Output the [x, y] coordinate of the center of the cell containing the given text.  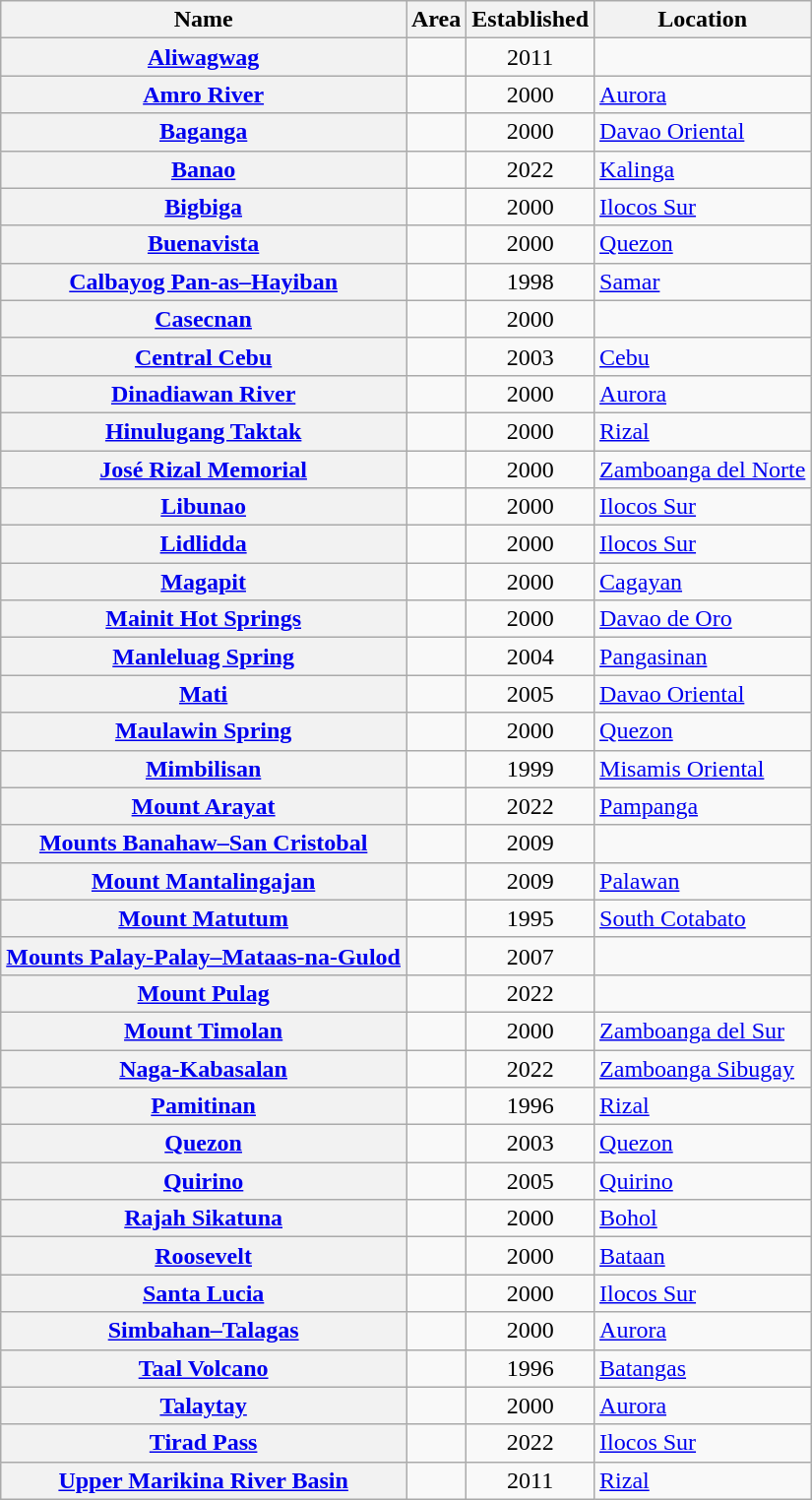
Talaytay [204, 1406]
Dinadiawan River [204, 394]
Upper Marikina River Basin [204, 1480]
Calbayog Pan-as–Hayiban [204, 281]
Area [435, 20]
Mimbilisan [204, 769]
Mount Mantalingajan [204, 881]
Zamboanga del Norte [703, 469]
José Rizal Memorial [204, 469]
Pangasinan [703, 656]
South Cotabato [703, 918]
Mounts Palay-Palay–Mataas-na-Gulod [204, 956]
Samar [703, 281]
Pampanga [703, 806]
Bohol [703, 1219]
Central Cebu [204, 356]
Zamboanga del Sur [703, 1031]
Magapit [204, 582]
Mounts Banahaw–San Cristobal [204, 844]
Cebu [703, 356]
Mount Pulag [204, 993]
2004 [531, 656]
Mainit Hot Springs [204, 619]
Roosevelt [204, 1256]
Simbahan–Talagas [204, 1331]
Established [531, 20]
Palawan [703, 881]
Banao [204, 169]
Tirad Pass [204, 1443]
Pamitinan [204, 1106]
Hinulugang Taktak [204, 431]
1999 [531, 769]
Rajah Sikatuna [204, 1219]
Naga-Kabasalan [204, 1068]
Amro River [204, 94]
Cagayan [703, 582]
Batangas [703, 1368]
Mati [204, 694]
Manleluag Spring [204, 656]
Baganga [204, 132]
1998 [531, 281]
Santa Lucia [204, 1293]
Bataan [703, 1256]
Maulawin Spring [204, 731]
Libunao [204, 507]
Location [703, 20]
Misamis Oriental [703, 769]
Aliwagwag [204, 57]
Bigbiga [204, 207]
2007 [531, 956]
Davao de Oro [703, 619]
Name [204, 20]
Mount Matutum [204, 918]
Casecnan [204, 319]
Mount Timolan [204, 1031]
Taal Volcano [204, 1368]
Kalinga [703, 169]
Buenavista [204, 244]
1995 [531, 918]
Zamboanga Sibugay [703, 1068]
Lidlidda [204, 544]
Mount Arayat [204, 806]
